Find where the given text appears and provide that cell's center as [x, y] coordinate. 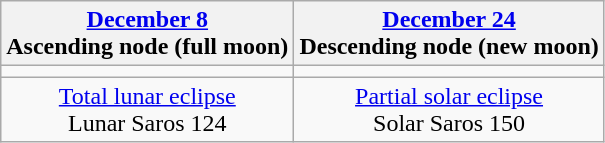
Total lunar eclipseLunar Saros 124 [148, 110]
December 24Descending node (new moon) [449, 34]
Partial solar eclipseSolar Saros 150 [449, 110]
December 8Ascending node (full moon) [148, 34]
